Capture the cell that displays the provided text and extract its [x, y] central coordinate. 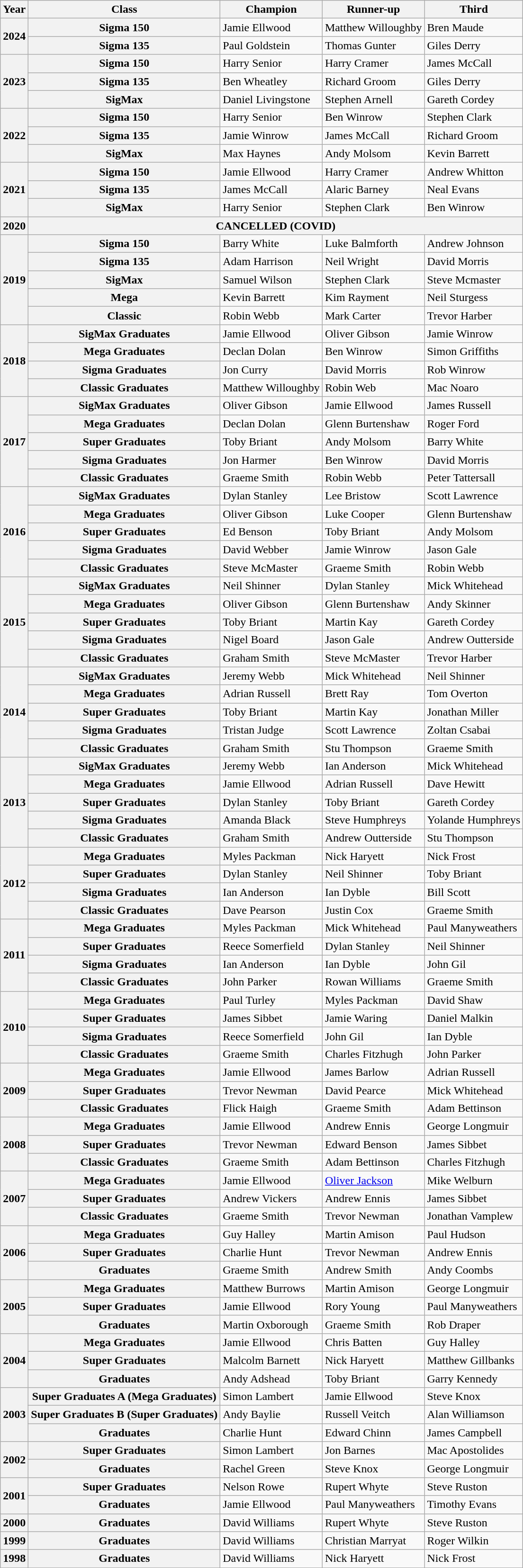
CANCELLED (COVID) [276, 226]
2023 [14, 81]
2013 [14, 802]
James Campbell [474, 1433]
2011 [14, 955]
Roger Ford [474, 424]
2001 [14, 1496]
Simon Griffiths [474, 352]
James Barlow [373, 1072]
Paul Hudson [474, 1234]
Russell Veitch [373, 1415]
Luke Balmforth [373, 244]
2015 [14, 622]
2022 [14, 135]
Andy Skinner [474, 604]
Yolande Humphreys [474, 820]
Super Graduates A (Mega Graduates) [124, 1397]
Paul Turley [271, 1000]
2007 [14, 1198]
David Pearce [373, 1090]
Andrew Vickers [271, 1198]
Class [124, 9]
Alan Williamson [474, 1415]
Dave Pearson [271, 910]
2021 [14, 189]
Year [14, 9]
Zoltan Csabai [474, 730]
Bill Scott [474, 892]
Steve Humphreys [373, 820]
2012 [14, 883]
2017 [14, 442]
Bren Maude [474, 27]
Rory Young [373, 1306]
Kim Rayment [373, 298]
David Webber [271, 550]
Garry Kennedy [474, 1379]
1998 [14, 1559]
Stephen Arnell [373, 99]
Neil Sturgess [474, 298]
Classic [124, 316]
Flick Haigh [271, 1108]
Jon Curry [271, 370]
Jonathan Vamplew [474, 1216]
Nelson Rowe [271, 1487]
Andy Baylie [271, 1415]
2000 [14, 1523]
Jon Harmer [271, 460]
Daniel Malkin [474, 1018]
Rob Winrow [474, 370]
Andrew Whitton [474, 171]
2024 [14, 36]
Mac Noaro [474, 388]
Max Haynes [271, 153]
Matthew Burrows [271, 1288]
Ed Benson [271, 532]
Super Graduates B (Super Graduates) [124, 1415]
Thomas Gunter [373, 45]
Neal Evans [474, 189]
2020 [14, 226]
Andrew Johnson [474, 244]
Malcolm Barnett [271, 1360]
Amanda Black [271, 820]
Mark Carter [373, 316]
Lee Bristow [373, 496]
Martin Oxborough [271, 1324]
2005 [14, 1306]
Jon Barnes [373, 1451]
1999 [14, 1541]
Rowan Williams [373, 982]
Runner-up [373, 9]
Robin Web [373, 388]
Andy Coombs [474, 1270]
Mike Welburn [474, 1180]
Samuel Wilson [271, 280]
Jamie Waring [373, 1018]
Steve Mcmaster [474, 280]
2003 [14, 1415]
Brett Ray [373, 694]
Oliver Jackson [373, 1180]
Roger Wilkin [474, 1541]
2010 [14, 1027]
Daniel Livingstone [271, 99]
Adam Harrison [271, 262]
Peter Tattersall [474, 478]
Rachel Green [271, 1469]
Third [474, 9]
2018 [14, 361]
2002 [14, 1460]
Ben Wheatley [271, 81]
Mac Apostolides [474, 1451]
Matthew Gillbanks [474, 1360]
David Shaw [474, 1000]
Mega [124, 298]
2014 [14, 712]
Christian Marryat [373, 1541]
2009 [14, 1090]
Tristan Judge [271, 730]
Andrew Smith [373, 1270]
Andy Adshead [271, 1379]
Champion [271, 9]
Jonathan Miller [474, 712]
2006 [14, 1252]
Rob Draper [474, 1324]
Edward Chinn [373, 1433]
Alaric Barney [373, 189]
Edward Benson [373, 1144]
Nigel Board [271, 640]
2016 [14, 532]
2019 [14, 280]
Justin Cox [373, 910]
Paul Goldstein [271, 45]
Timothy Evans [474, 1505]
Chris Batten [373, 1342]
2004 [14, 1360]
2008 [14, 1144]
Tom Overton [474, 694]
James Russell [474, 406]
Luke Cooper [373, 514]
Dave Hewitt [474, 784]
Neil Wright [373, 262]
